From the cell containing the given text, extract its center point as [x, y] coordinate. 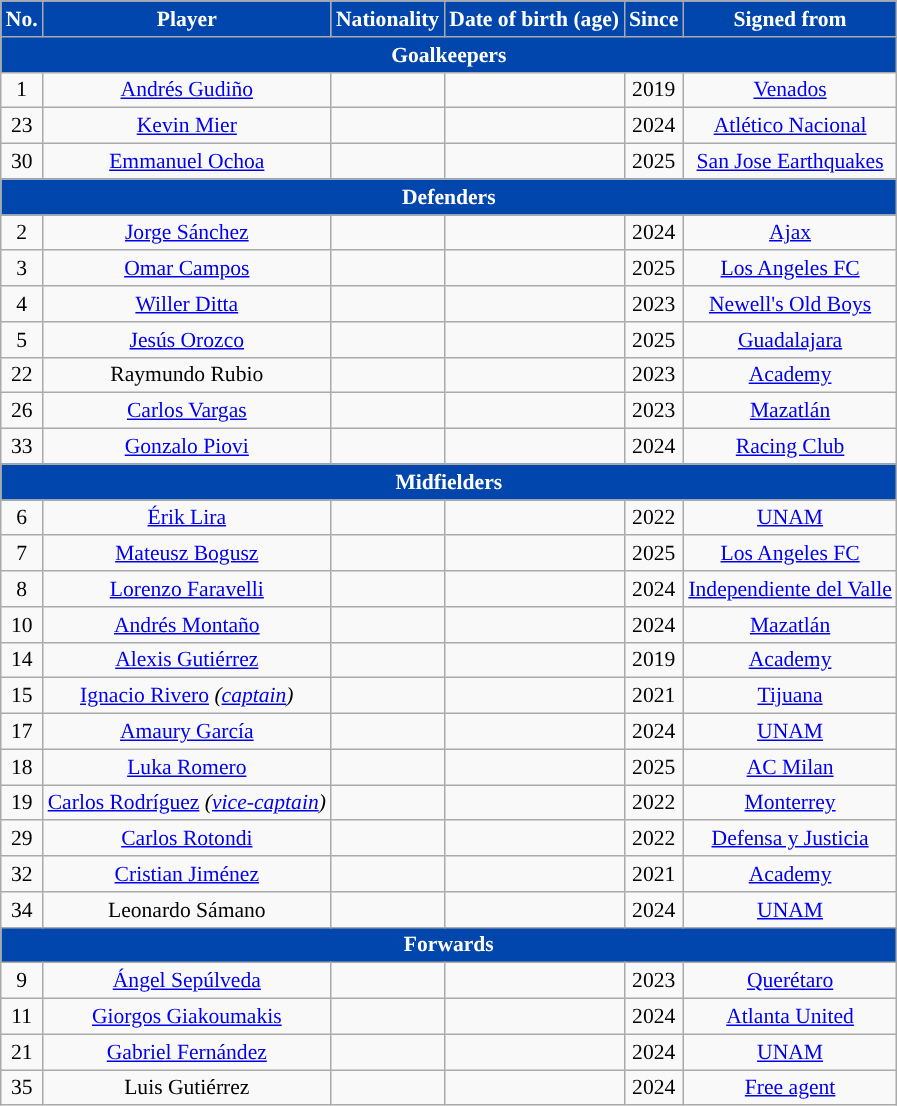
Andrés Montaño [187, 625]
AC Milan [790, 767]
Ajax [790, 233]
Defensa y Justicia [790, 839]
Forwards [449, 945]
Luis Gutiérrez [187, 1088]
Omar Campos [187, 269]
Giorgos Giakoumakis [187, 1017]
Monterrey [790, 803]
34 [22, 910]
Defenders [449, 197]
Raymundo Rubio [187, 375]
32 [22, 874]
Amaury García [187, 732]
33 [22, 447]
Date of birth (age) [534, 19]
Gonzalo Piovi [187, 447]
Jorge Sánchez [187, 233]
Luka Romero [187, 767]
35 [22, 1088]
8 [22, 589]
Carlos Vargas [187, 411]
Free agent [790, 1088]
San Jose Earthquakes [790, 162]
26 [22, 411]
2 [22, 233]
Nationality [388, 19]
Lorenzo Faravelli [187, 589]
Signed from [790, 19]
4 [22, 304]
No. [22, 19]
11 [22, 1017]
Atlético Nacional [790, 126]
Kevin Mier [187, 126]
Newell's Old Boys [790, 304]
Ignacio Rivero (captain) [187, 696]
Emmanuel Ochoa [187, 162]
14 [22, 660]
Andrés Gudiño [187, 90]
3 [22, 269]
9 [22, 981]
Cristian Jiménez [187, 874]
18 [22, 767]
Querétaro [790, 981]
10 [22, 625]
Racing Club [790, 447]
29 [22, 839]
Independiente del Valle [790, 589]
30 [22, 162]
Gabriel Fernández [187, 1052]
Carlos Rotondi [187, 839]
Goalkeepers [449, 55]
5 [22, 340]
Ángel Sepúlveda [187, 981]
Leonardo Sámano [187, 910]
Jesús Orozco [187, 340]
15 [22, 696]
Érik Lira [187, 518]
22 [22, 375]
7 [22, 554]
Midfielders [449, 482]
Mateusz Bogusz [187, 554]
Alexis Gutiérrez [187, 660]
19 [22, 803]
Tijuana [790, 696]
23 [22, 126]
Venados [790, 90]
Player [187, 19]
Willer Ditta [187, 304]
Since [654, 19]
Atlanta United [790, 1017]
Carlos Rodríguez (vice-captain) [187, 803]
1 [22, 90]
Guadalajara [790, 340]
6 [22, 518]
17 [22, 732]
21 [22, 1052]
